Find where the given text appears and provide that cell's center as [x, y] coordinate. 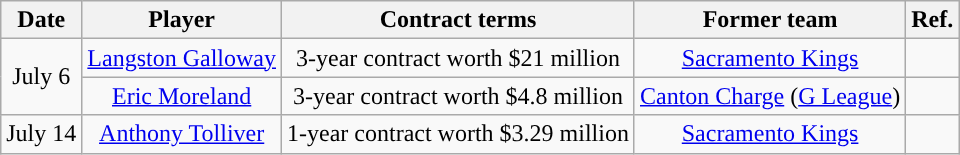
July 6 [42, 77]
July 14 [42, 134]
Canton Charge (G League) [770, 96]
Former team [770, 20]
Langston Galloway [182, 58]
Contract terms [458, 20]
3-year contract worth $21 million [458, 58]
Player [182, 20]
1-year contract worth $3.29 million [458, 134]
Date [42, 20]
Eric Moreland [182, 96]
Anthony Tolliver [182, 134]
3-year contract worth $4.8 million [458, 96]
Ref. [932, 20]
